Search for the cell housing the specified text and yield its [x, y] center coordinate. 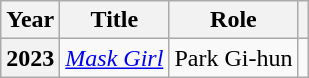
Year [30, 20]
Park Gi-hun [234, 58]
Role [234, 20]
2023 [30, 58]
Mask Girl [114, 58]
Title [114, 20]
